Search for the cell housing the specified text and yield its (X, Y) center coordinate. 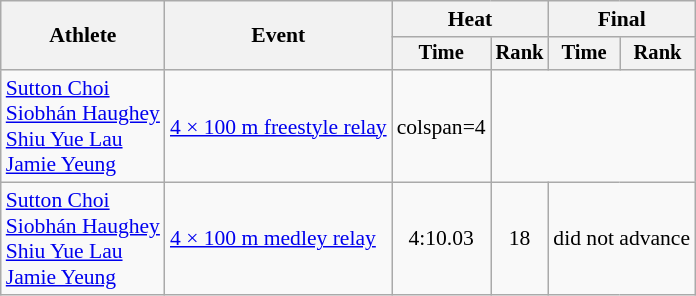
18 (520, 239)
Heat (470, 19)
did not advance (622, 239)
Athlete (83, 36)
4 × 100 m freestyle relay (278, 126)
colspan=4 (442, 126)
4:10.03 (442, 239)
Final (622, 19)
Event (278, 36)
4 × 100 m medley relay (278, 239)
